Provide the [x, y] coordinate of the cell's center where the given text is located.  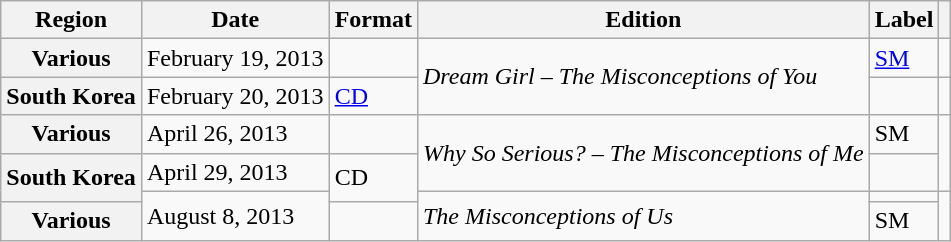
Edition [643, 20]
Why So Serious? – The Misconceptions of Me [643, 153]
Format [373, 20]
August 8, 2013 [235, 216]
The Misconceptions of Us [643, 216]
Label [904, 20]
Dream Girl – The Misconceptions of You [643, 77]
February 20, 2013 [235, 96]
April 29, 2013 [235, 172]
Date [235, 20]
Region [72, 20]
February 19, 2013 [235, 58]
April 26, 2013 [235, 134]
